Detect which cell encompasses the target text, then output its [x, y] center coordinate. 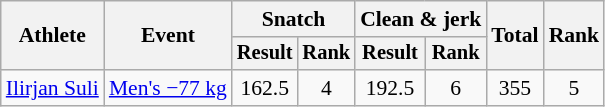
192.5 [390, 88]
162.5 [265, 88]
Athlete [52, 36]
Men's −77 kg [168, 88]
4 [326, 88]
Ilirjan Suli [52, 88]
Total [514, 36]
Event [168, 36]
355 [514, 88]
Clean & jerk [420, 19]
6 [456, 88]
5 [574, 88]
Snatch [294, 19]
